Extract the (x, y) coordinate from the center of the cell holding the provided text.  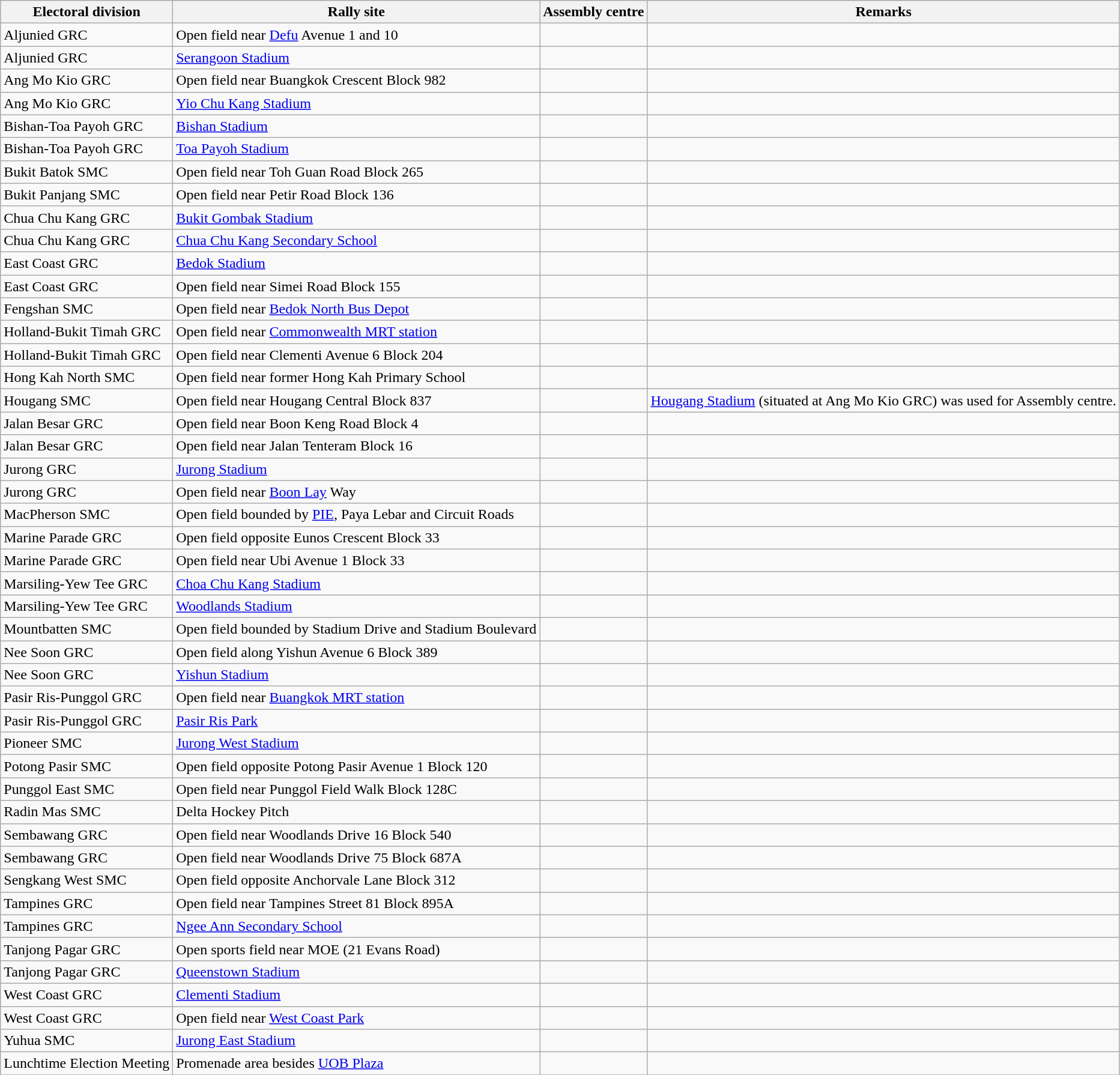
Woodlands Stadium (357, 606)
Open field opposite Potong Pasir Avenue 1 Block 120 (357, 766)
Assembly centre (593, 12)
Jurong West Stadium (357, 743)
Toa Payoh Stadium (357, 149)
Potong Pasir SMC (86, 766)
Bukit Batok SMC (86, 172)
Open field near former Hong Kah Primary School (357, 378)
Bukit Panjang SMC (86, 195)
Hougang Stadium (situated at Ang Mo Kio GRC) was used for Assembly centre. (883, 401)
Jurong East Stadium (357, 1041)
Yishun Stadium (357, 675)
Open field opposite Eunos Crescent Block 33 (357, 537)
Jurong Stadium (357, 469)
Open field near West Coast Park (357, 1018)
Open field along Yishun Avenue 6 Block 389 (357, 652)
Mountbatten SMC (86, 629)
Serangoon Stadium (357, 58)
Open field near Boon Keng Road Block 4 (357, 423)
Bedok Stadium (357, 263)
Queenstown Stadium (357, 972)
MacPherson SMC (86, 515)
Open field opposite Anchorvale Lane Block 312 (357, 880)
Promenade area besides UOB Plaza (357, 1064)
Pioneer SMC (86, 743)
Lunchtime Election Meeting (86, 1064)
Open field near Buangkok MRT station (357, 698)
Rally site (357, 12)
Hong Kah North SMC (86, 378)
Yio Chu Kang Stadium (357, 103)
Open field near Hougang Central Block 837 (357, 401)
Fengshan SMC (86, 309)
Clementi Stadium (357, 995)
Ngee Ann Secondary School (357, 926)
Open field near Boon Lay Way (357, 492)
Yuhua SMC (86, 1041)
Sengkang West SMC (86, 880)
Open field near Defu Avenue 1 and 10 (357, 35)
Open field near Ubi Avenue 1 Block 33 (357, 560)
Open field near Buangkok Crescent Block 982 (357, 80)
Punggol East SMC (86, 789)
Open field near Jalan Tenteram Block 16 (357, 446)
Chua Chu Kang Secondary School (357, 240)
Open field near Punggol Field Walk Block 128C (357, 789)
Open field near Woodlands Drive 75 Block 687A (357, 858)
Radin Mas SMC (86, 812)
Electoral division (86, 12)
Pasir Ris Park (357, 721)
Open field near Toh Guan Road Block 265 (357, 172)
Delta Hockey Pitch (357, 812)
Open field near Tampines Street 81 Block 895A (357, 903)
Open field near Petir Road Block 136 (357, 195)
Bukit Gombak Stadium (357, 217)
Bishan Stadium (357, 126)
Open sports field near MOE (21 Evans Road) (357, 949)
Open field bounded by PIE, Paya Lebar and Circuit Roads (357, 515)
Open field near Clementi Avenue 6 Block 204 (357, 355)
Hougang SMC (86, 401)
Open field bounded by Stadium Drive and Stadium Boulevard (357, 629)
Open field near Bedok North Bus Depot (357, 309)
Remarks (883, 12)
Choa Chu Kang Stadium (357, 583)
Open field near Simei Road Block 155 (357, 286)
Open field near Woodlands Drive 16 Block 540 (357, 835)
Open field near Commonwealth MRT station (357, 332)
